Provide the [X, Y] coordinate of the cell's center where the given text is located.  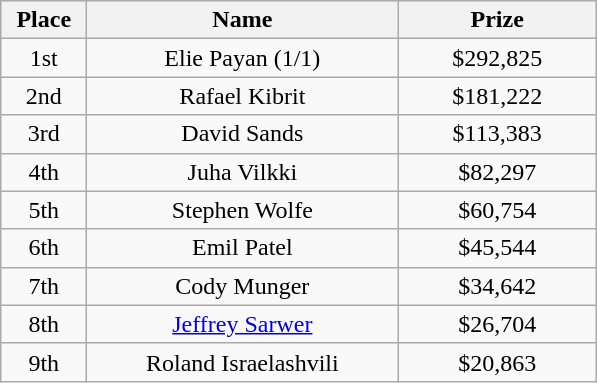
2nd [44, 96]
Cody Munger [242, 286]
7th [44, 286]
David Sands [242, 134]
9th [44, 362]
$45,544 [498, 248]
Emil Patel [242, 248]
Juha Vilkki [242, 172]
Prize [498, 20]
Jeffrey Sarwer [242, 324]
$292,825 [498, 58]
$26,704 [498, 324]
Stephen Wolfe [242, 210]
$181,222 [498, 96]
1st [44, 58]
$20,863 [498, 362]
Elie Payan (1/1) [242, 58]
3rd [44, 134]
8th [44, 324]
5th [44, 210]
Roland Israelashvili [242, 362]
$82,297 [498, 172]
4th [44, 172]
Name [242, 20]
$34,642 [498, 286]
Place [44, 20]
$113,383 [498, 134]
$60,754 [498, 210]
Rafael Kibrit [242, 96]
6th [44, 248]
